Provide the [X, Y] coordinate of the cell's center where the given text is located.  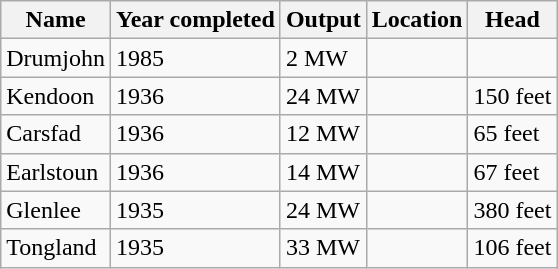
12 MW [323, 134]
106 feet [512, 248]
65 feet [512, 134]
Earlstoun [56, 172]
1985 [195, 58]
Name [56, 20]
2 MW [323, 58]
Carsfad [56, 134]
Kendoon [56, 96]
150 feet [512, 96]
Glenlee [56, 210]
67 feet [512, 172]
Output [323, 20]
Tongland [56, 248]
380 feet [512, 210]
Head [512, 20]
33 MW [323, 248]
Year completed [195, 20]
Location [417, 20]
Drumjohn [56, 58]
14 MW [323, 172]
